Return [X, Y] of the center of cell containing provided text 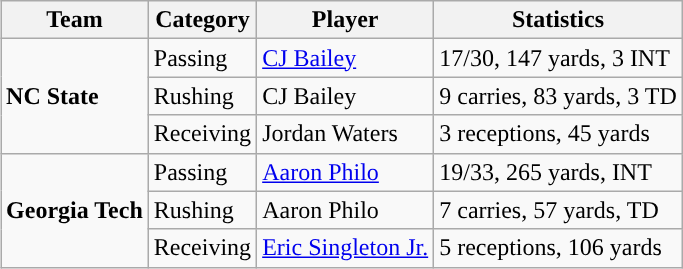
Statistics [558, 20]
5 receptions, 106 yards [558, 248]
Eric Singleton Jr. [346, 248]
7 carries, 57 yards, TD [558, 210]
9 carries, 83 yards, 3 TD [558, 96]
Team [75, 20]
Georgia Tech [75, 210]
NC State [75, 96]
3 receptions, 45 yards [558, 134]
17/30, 147 yards, 3 INT [558, 58]
19/33, 265 yards, INT [558, 172]
Player [346, 20]
Jordan Waters [346, 134]
Category [202, 20]
